Return [x, y] of the center of cell containing provided text 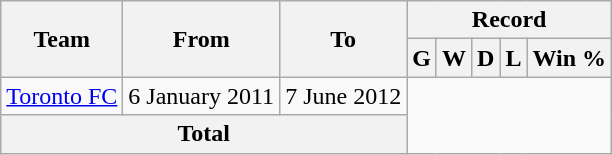
Total [204, 134]
Record [510, 20]
Team [62, 39]
G [422, 58]
D [485, 58]
From [202, 39]
To [344, 39]
Win % [570, 58]
L [514, 58]
Toronto FC [62, 96]
W [454, 58]
7 June 2012 [344, 96]
6 January 2011 [202, 96]
